Provide the (X, Y) coordinate of the cell's center where the given text is located.  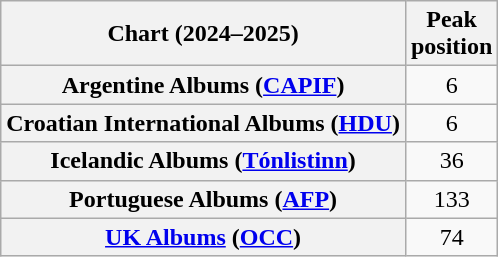
Argentine Albums (CAPIF) (204, 85)
Croatian International Albums (HDU) (204, 123)
74 (451, 237)
Portuguese Albums (AFP) (204, 199)
36 (451, 161)
133 (451, 199)
UK Albums (OCC) (204, 237)
Icelandic Albums (Tónlistinn) (204, 161)
Peakposition (451, 34)
Chart (2024–2025) (204, 34)
